Provide the (X, Y) coordinate of the cell's center where the given text is located.  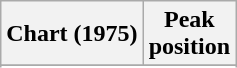
Chart (1975) (72, 34)
Peakposition (189, 34)
